Return (X, Y) of the center of cell containing provided text 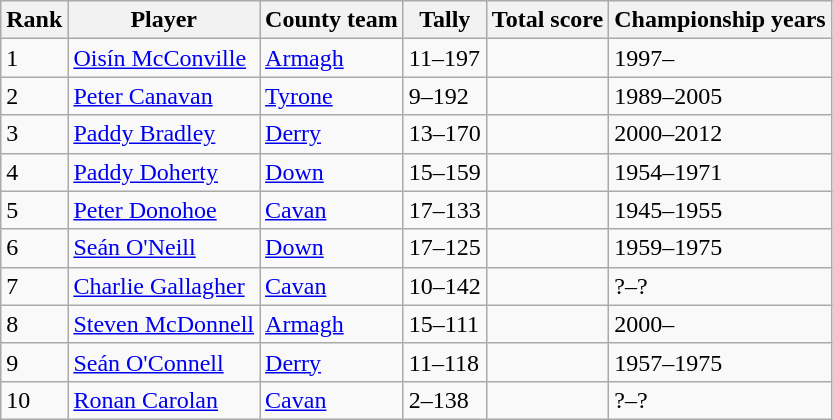
17–133 (444, 210)
Oisín McConville (164, 58)
1954–1971 (720, 172)
9–192 (444, 96)
9 (34, 362)
4 (34, 172)
Rank (34, 20)
Tyrone (332, 96)
11–118 (444, 362)
Steven McDonnell (164, 324)
County team (332, 20)
2000–2012 (720, 134)
5 (34, 210)
6 (34, 248)
Tally (444, 20)
1989–2005 (720, 96)
1997– (720, 58)
Peter Donohoe (164, 210)
Paddy Bradley (164, 134)
17–125 (444, 248)
Championship years (720, 20)
Seán O'Neill (164, 248)
Total score (547, 20)
2000– (720, 324)
Ronan Carolan (164, 400)
Player (164, 20)
1957–1975 (720, 362)
15–111 (444, 324)
13–170 (444, 134)
10 (34, 400)
2 (34, 96)
15–159 (444, 172)
2–138 (444, 400)
11–197 (444, 58)
Seán O'Connell (164, 362)
8 (34, 324)
10–142 (444, 286)
1 (34, 58)
3 (34, 134)
1959–1975 (720, 248)
Charlie Gallagher (164, 286)
Paddy Doherty (164, 172)
1945–1955 (720, 210)
7 (34, 286)
Peter Canavan (164, 96)
